Detect which cell encompasses the target text, then output its [X, Y] center coordinate. 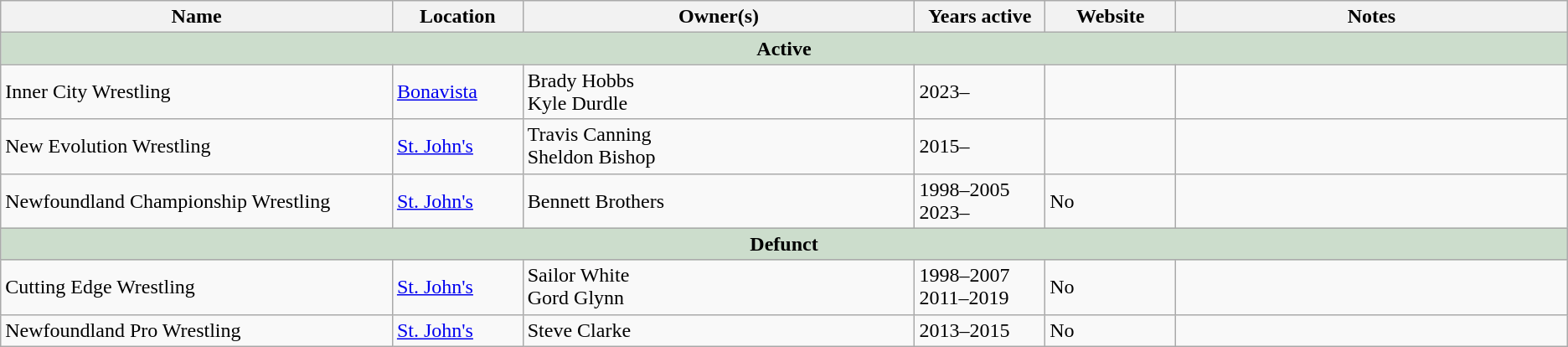
Years active [980, 17]
Notes [1372, 17]
Defunct [784, 244]
2015– [980, 146]
Location [457, 17]
Name [197, 17]
Cutting Edge Wrestling [197, 287]
Steve Clarke [719, 330]
Bonavista [457, 92]
Website [1111, 17]
Sailor White Gord Glynn [719, 287]
Travis Canning Sheldon Bishop [719, 146]
Inner City Wrestling [197, 92]
2013–2015 [980, 330]
Brady Hobbs Kyle Durdle [719, 92]
1998–20072011–2019 [980, 287]
2023– [980, 92]
Bennett Brothers [719, 201]
Active [784, 49]
New Evolution Wrestling [197, 146]
Newfoundland Championship Wrestling [197, 201]
Owner(s) [719, 17]
1998–20052023– [980, 201]
Newfoundland Pro Wrestling [197, 330]
